Search for the cell housing the specified text and yield its [X, Y] center coordinate. 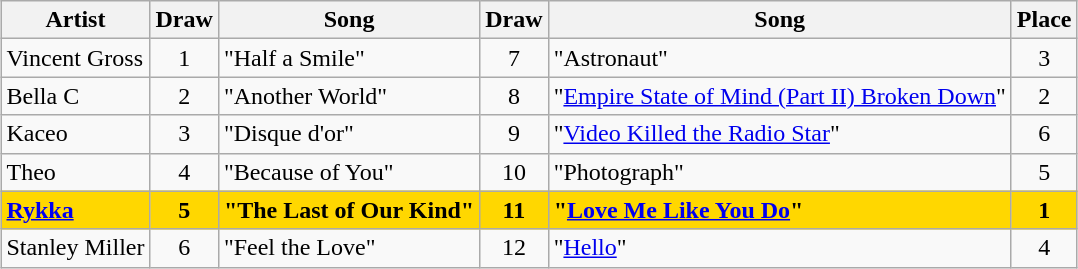
7 [514, 58]
"Photograph" [780, 172]
10 [514, 172]
"The Last of Our Kind" [348, 210]
"Feel the Love" [348, 248]
11 [514, 210]
Theo [76, 172]
"Hello" [780, 248]
Kaceo [76, 134]
"Love Me Like You Do" [780, 210]
"Video Killed the Radio Star" [780, 134]
"Another World" [348, 96]
"Astronaut" [780, 58]
Place [1044, 20]
"Empire State of Mind (Part II) Broken Down" [780, 96]
Vincent Gross [76, 58]
"Because of You" [348, 172]
Stanley Miller [76, 248]
"Half a Smile" [348, 58]
9 [514, 134]
12 [514, 248]
8 [514, 96]
Artist [76, 20]
Bella C [76, 96]
"Disque d'or" [348, 134]
Rykka [76, 210]
